Return the (x, y) coordinate for the center point of the cell that contains the specified text.  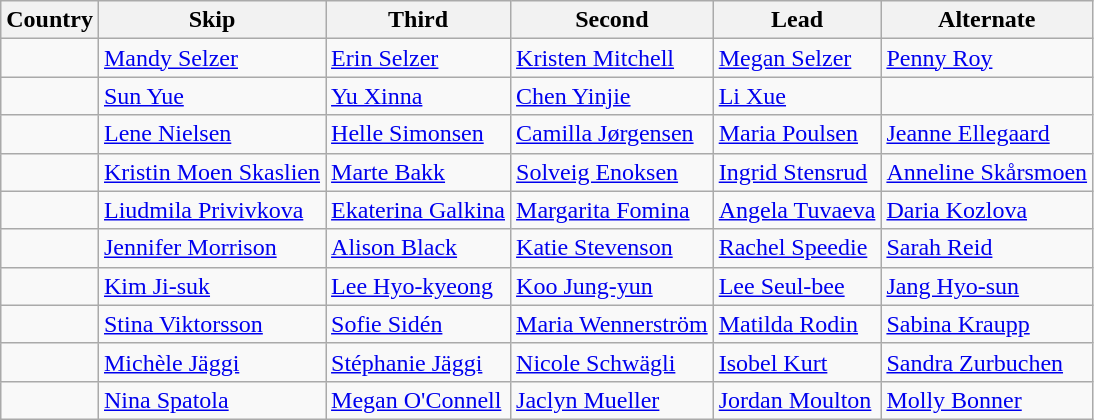
Jordan Moulton (797, 400)
Skip (212, 20)
Molly Bonner (987, 400)
Jaclyn Mueller (612, 400)
Kristin Moen Skaslien (212, 172)
Erin Selzer (418, 58)
Lene Nielsen (212, 134)
Sofie Sidén (418, 324)
Third (418, 20)
Ingrid Stensrud (797, 172)
Kim Ji-suk (212, 286)
Nicole Schwägli (612, 362)
Stina Viktorsson (212, 324)
Alternate (987, 20)
Solveig Enoksen (612, 172)
Mandy Selzer (212, 58)
Lead (797, 20)
Sabina Kraupp (987, 324)
Ekaterina Galkina (418, 210)
Rachel Speedie (797, 248)
Matilda Rodin (797, 324)
Katie Stevenson (612, 248)
Li Xue (797, 96)
Nina Spatola (212, 400)
Stéphanie Jäggi (418, 362)
Kristen Mitchell (612, 58)
Maria Poulsen (797, 134)
Jennifer Morrison (212, 248)
Sandra Zurbuchen (987, 362)
Megan O'Connell (418, 400)
Sun Yue (212, 96)
Alison Black (418, 248)
Daria Kozlova (987, 210)
Yu Xinna (418, 96)
Margarita Fomina (612, 210)
Penny Roy (987, 58)
Marte Bakk (418, 172)
Maria Wennerström (612, 324)
Angela Tuvaeva (797, 210)
Camilla Jørgensen (612, 134)
Michèle Jäggi (212, 362)
Jeanne Ellegaard (987, 134)
Koo Jung-yun (612, 286)
Helle Simonsen (418, 134)
Chen Yinjie (612, 96)
Megan Selzer (797, 58)
Lee Seul-bee (797, 286)
Anneline Skårsmoen (987, 172)
Jang Hyo-sun (987, 286)
Lee Hyo-kyeong (418, 286)
Second (612, 20)
Liudmila Privivkova (212, 210)
Country (50, 20)
Sarah Reid (987, 248)
Isobel Kurt (797, 362)
